Provide the (x, y) coordinate of the cell's center where the given text is located.  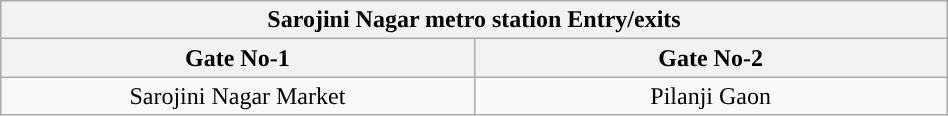
Sarojini Nagar Market (238, 96)
Gate No-2 (710, 58)
Gate No-1 (238, 58)
Pilanji Gaon (710, 96)
Sarojini Nagar metro station Entry/exits (474, 20)
